From the cell containing the given text, extract its center point as (X, Y) coordinate. 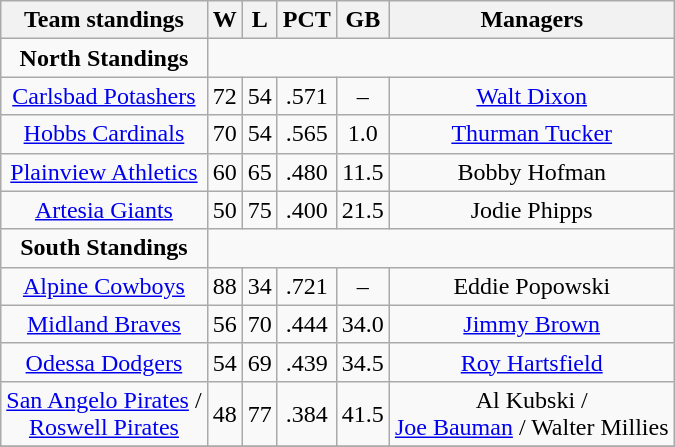
Walt Dixon (532, 96)
W (224, 20)
Jodie Phipps (532, 210)
60 (224, 172)
21.5 (362, 210)
.480 (306, 172)
Jimmy Brown (532, 324)
1.0 (362, 134)
.565 (306, 134)
.444 (306, 324)
Eddie Popowski (532, 286)
Team standings (104, 20)
Bobby Hofman (532, 172)
Managers (532, 20)
Alpine Cowboys (104, 286)
11.5 (362, 172)
PCT (306, 20)
65 (260, 172)
50 (224, 210)
.721 (306, 286)
34 (260, 286)
Artesia Giants (104, 210)
75 (260, 210)
72 (224, 96)
Roy Hartsfield (532, 362)
.571 (306, 96)
San Angelo Pirates / Roswell Pirates (104, 414)
Plainview Athletics (104, 172)
Al Kubski / Joe Bauman / Walter Millies (532, 414)
North Standings (104, 58)
41.5 (362, 414)
77 (260, 414)
69 (260, 362)
Hobbs Cardinals (104, 134)
88 (224, 286)
Midland Braves (104, 324)
L (260, 20)
56 (224, 324)
Odessa Dodgers (104, 362)
Carlsbad Potashers (104, 96)
.400 (306, 210)
34.0 (362, 324)
34.5 (362, 362)
.439 (306, 362)
GB (362, 20)
Thurman Tucker (532, 134)
South Standings (104, 248)
.384 (306, 414)
48 (224, 414)
